Pinpoint the cell where the given text exists, returning its (X, Y) midpoint coordinate. 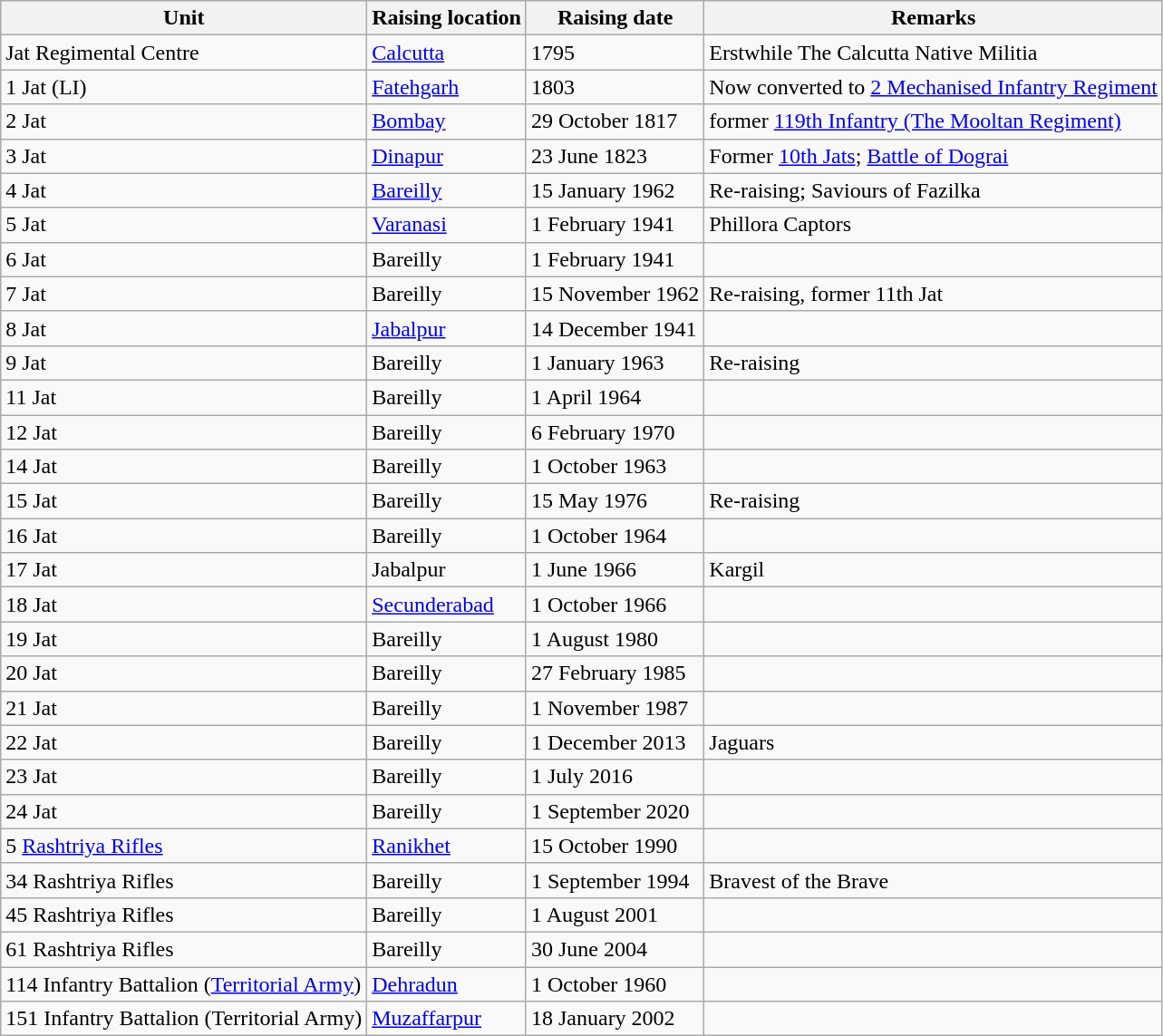
Ranikhet (447, 846)
24 Jat (184, 811)
former 119th Infantry (The Mooltan Regiment) (934, 121)
Former 10th Jats; Battle of Dograi (934, 156)
4 Jat (184, 190)
1803 (615, 87)
6 February 1970 (615, 432)
Raising date (615, 18)
Remarks (934, 18)
Dehradun (447, 983)
1795 (615, 53)
15 October 1990 (615, 846)
23 Jat (184, 777)
1 September 2020 (615, 811)
Muzaffarpur (447, 1019)
22 Jat (184, 742)
Bravest of the Brave (934, 880)
Jat Regimental Centre (184, 53)
15 January 1962 (615, 190)
1 October 1966 (615, 605)
15 May 1976 (615, 501)
16 Jat (184, 536)
3 Jat (184, 156)
1 October 1964 (615, 536)
15 November 1962 (615, 294)
29 October 1817 (615, 121)
5 Jat (184, 225)
Fatehgarh (447, 87)
2 Jat (184, 121)
151 Infantry Battalion (Territorial Army) (184, 1019)
1 June 1966 (615, 570)
1 October 1960 (615, 983)
Secunderabad (447, 605)
27 February 1985 (615, 673)
7 Jat (184, 294)
12 Jat (184, 432)
14 December 1941 (615, 328)
Unit (184, 18)
Now converted to 2 Mechanised Infantry Regiment (934, 87)
Raising location (447, 18)
30 June 2004 (615, 949)
1 August 2001 (615, 915)
1 August 1980 (615, 639)
23 June 1823 (615, 156)
Calcutta (447, 53)
Re-raising; Saviours of Fazilka (934, 190)
18 January 2002 (615, 1019)
1 Jat (LI) (184, 87)
Dinapur (447, 156)
20 Jat (184, 673)
19 Jat (184, 639)
Varanasi (447, 225)
61 Rashtriya Rifles (184, 949)
Phillora Captors (934, 225)
1 September 1994 (615, 880)
11 Jat (184, 397)
1 November 1987 (615, 708)
17 Jat (184, 570)
1 December 2013 (615, 742)
Erstwhile The Calcutta Native Militia (934, 53)
1 July 2016 (615, 777)
9 Jat (184, 363)
Kargil (934, 570)
Jaguars (934, 742)
34 Rashtriya Rifles (184, 880)
21 Jat (184, 708)
45 Rashtriya Rifles (184, 915)
8 Jat (184, 328)
14 Jat (184, 467)
15 Jat (184, 501)
6 Jat (184, 259)
Re-raising, former 11th Jat (934, 294)
1 January 1963 (615, 363)
1 April 1964 (615, 397)
114 Infantry Battalion (Territorial Army) (184, 983)
5 Rashtriya Rifles (184, 846)
Bombay (447, 121)
18 Jat (184, 605)
1 October 1963 (615, 467)
